Extract the [X, Y] coordinate from the center of the cell holding the provided text.  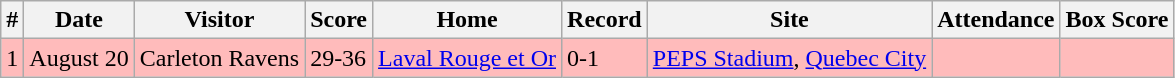
Carleton Ravens [219, 58]
Box Score [1117, 20]
# [12, 20]
PEPS Stadium, Quebec City [789, 58]
Attendance [996, 20]
29-36 [339, 58]
Home [468, 20]
Site [789, 20]
Date [79, 20]
Visitor [219, 20]
August 20 [79, 58]
Laval Rouge et Or [468, 58]
0-1 [605, 58]
1 [12, 58]
Score [339, 20]
Record [605, 20]
